Determine the [x, y] coordinate at the center of the cell enclosing the given text.  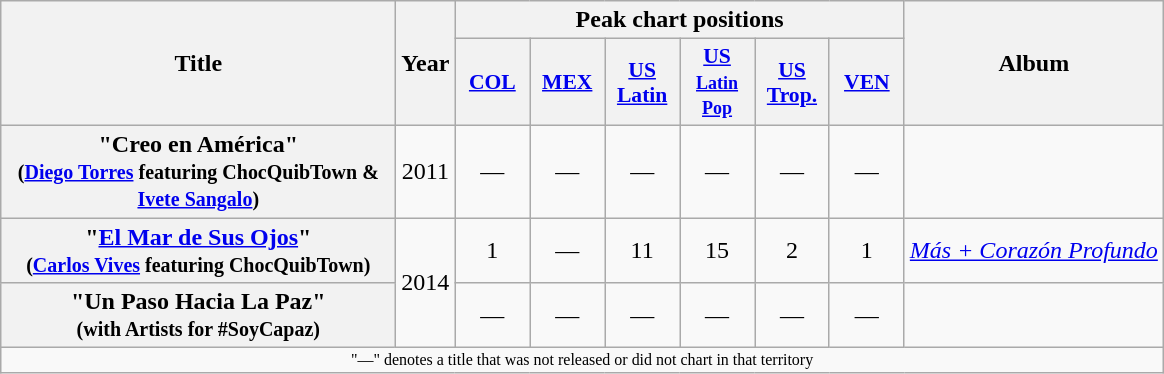
MEX [568, 82]
VEN [866, 82]
COL [492, 82]
2014 [426, 283]
"—" denotes a title that was not released or did not chart in that territory [582, 360]
"Creo en América" (Diego Torres featuring ChocQuibTown & Ivete Sangalo) [198, 171]
Title [198, 64]
2011 [426, 171]
Más + Corazón Profundo [1034, 250]
Year [426, 64]
2 [792, 250]
"Un Paso Hacia La Paz" (with Artists for #SoyCapaz) [198, 316]
US LatinPop [718, 82]
11 [642, 250]
"El Mar de Sus Ojos" (Carlos Vives featuring ChocQuibTown) [198, 250]
15 [718, 250]
US Trop. [792, 82]
Album [1034, 64]
Peak chart positions [680, 20]
US Latin [642, 82]
